For the text-containing cell, return its midpoint in [X, Y] coordinate format. 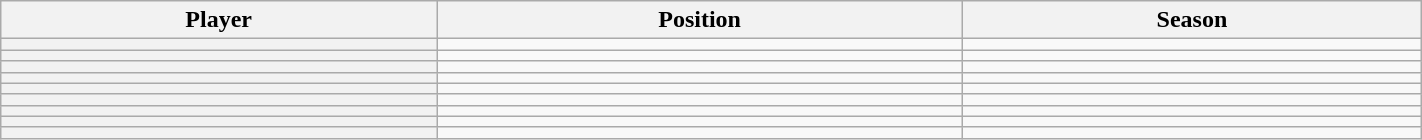
Season [1192, 20]
Position [700, 20]
Player [219, 20]
